Pinpoint the cell where the given text exists, returning its [X, Y] midpoint coordinate. 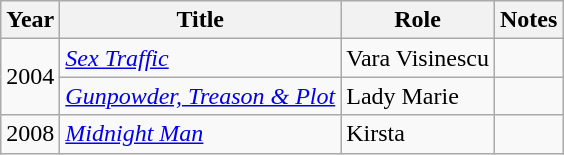
Lady Marie [418, 96]
2008 [30, 134]
Vara Visinescu [418, 58]
Role [418, 20]
Gunpowder, Treason & Plot [200, 96]
Sex Traffic [200, 58]
Kirsta [418, 134]
Midnight Man [200, 134]
Notes [529, 20]
Year [30, 20]
2004 [30, 77]
Title [200, 20]
